Extract the (x, y) coordinate from the center of the cell holding the provided text.  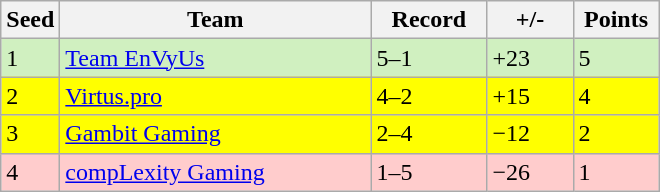
3 (30, 134)
Virtus.pro (216, 96)
4–2 (429, 96)
Team (216, 20)
2–4 (429, 134)
Seed (30, 20)
5–1 (429, 58)
compLexity Gaming (216, 172)
Record (429, 20)
Points (616, 20)
−12 (530, 134)
+23 (530, 58)
+/- (530, 20)
1–5 (429, 172)
Gambit Gaming (216, 134)
−26 (530, 172)
5 (616, 58)
Team EnVyUs (216, 58)
+15 (530, 96)
